Extract the (X, Y) coordinate from the center of the cell holding the provided text.  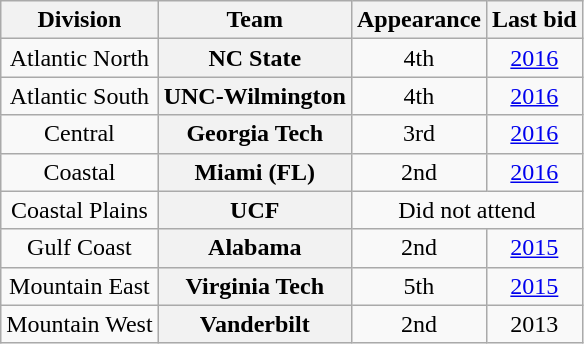
NC State (254, 58)
Division (80, 20)
UCF (254, 210)
Vanderbilt (254, 324)
Mountain East (80, 286)
Georgia Tech (254, 134)
3rd (418, 134)
Miami (FL) (254, 172)
Last bid (534, 20)
UNC-Wilmington (254, 96)
Gulf Coast (80, 248)
Appearance (418, 20)
Alabama (254, 248)
Did not attend (466, 210)
Mountain West (80, 324)
5th (418, 286)
Central (80, 134)
Atlantic South (80, 96)
Virginia Tech (254, 286)
Coastal (80, 172)
Atlantic North (80, 58)
Coastal Plains (80, 210)
Team (254, 20)
2013 (534, 324)
